Determine the [x, y] coordinate at the center of the cell enclosing the given text.  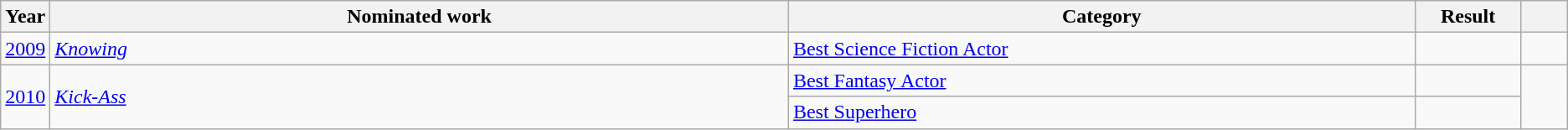
Year [25, 17]
2009 [25, 49]
Best Superhero [1101, 112]
Category [1101, 17]
Best Fantasy Actor [1101, 81]
2010 [25, 96]
Nominated work [420, 17]
Knowing [420, 49]
Result [1467, 17]
Kick-Ass [420, 96]
Best Science Fiction Actor [1101, 49]
